Locate the cell with the specified text and output its [X, Y] center coordinate. 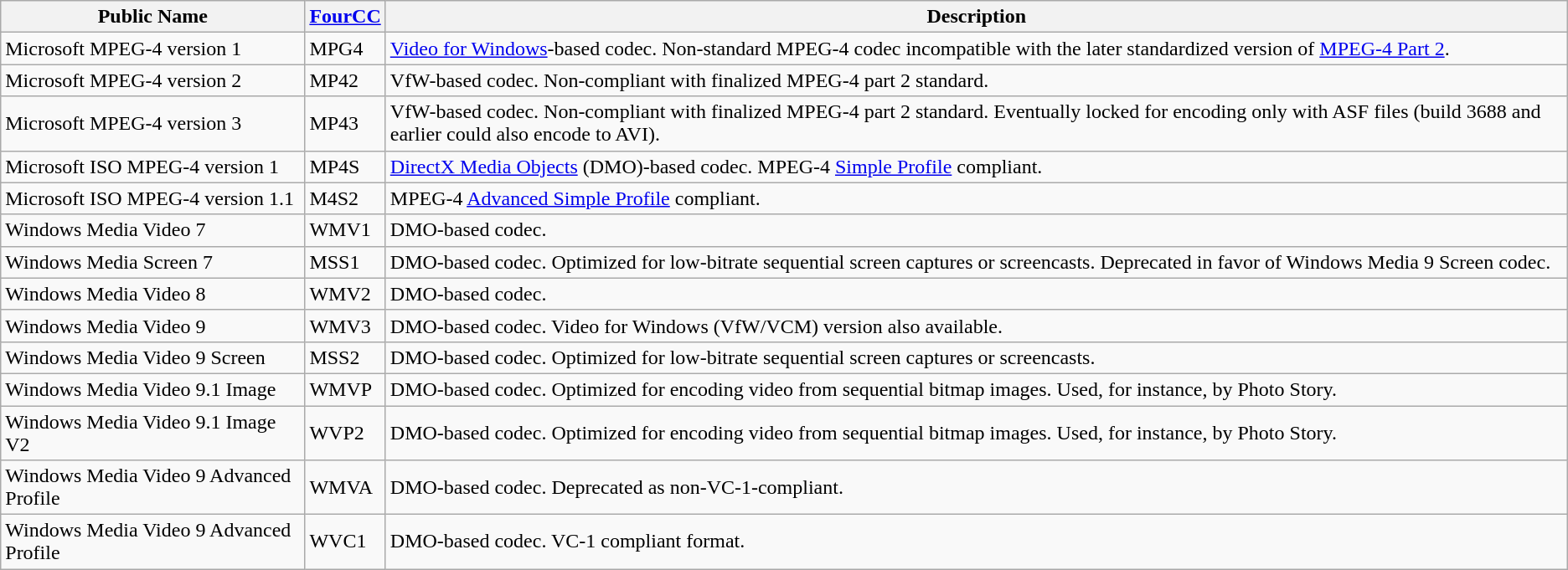
WMV2 [345, 294]
Microsoft ISO MPEG-4 version 1.1 [152, 198]
DMO-based codec. VC-1 compliant format. [977, 542]
Windows Media Video 9 [152, 326]
Microsoft ISO MPEG-4 version 1 [152, 167]
DMO-based codec. Optimized for low-bitrate sequential screen captures or screencasts. Deprecated in favor of Windows Media 9 Screen codec. [977, 262]
DMO-based codec. Deprecated as non-VC-1-compliant. [977, 487]
MP42 [345, 80]
MP4S [345, 167]
Windows Media Video 7 [152, 230]
WVC1 [345, 542]
Description [977, 17]
WVP2 [345, 432]
WMVP [345, 389]
MPG4 [345, 49]
Windows Media Screen 7 [152, 262]
Video for Windows-based codec. Non-standard MPEG-4 codec incompatible with the later standardized version of MPEG-4 Part 2. [977, 49]
Public Name [152, 17]
WMVA [345, 487]
DMO-based codec. Optimized for low-bitrate sequential screen captures or screencasts. [977, 357]
DMO-based codec. Video for Windows (VfW/VCM) version also available. [977, 326]
Microsoft MPEG-4 version 1 [152, 49]
MSS2 [345, 357]
FourCC [345, 17]
Microsoft MPEG-4 version 3 [152, 124]
M4S2 [345, 198]
DirectX Media Objects (DMO)-based codec. MPEG-4 Simple Profile compliant. [977, 167]
MP43 [345, 124]
Windows Media Video 9.1 Image [152, 389]
WMV3 [345, 326]
Windows Media Video 8 [152, 294]
WMV1 [345, 230]
MSS1 [345, 262]
Windows Media Video 9.1 Image V2 [152, 432]
VfW-based codec. Non-compliant with finalized MPEG-4 part 2 standard. [977, 80]
Microsoft MPEG-4 version 2 [152, 80]
Windows Media Video 9 Screen [152, 357]
MPEG-4 Advanced Simple Profile compliant. [977, 198]
